Extract the (x, y) coordinate from the center of the cell holding the provided text.  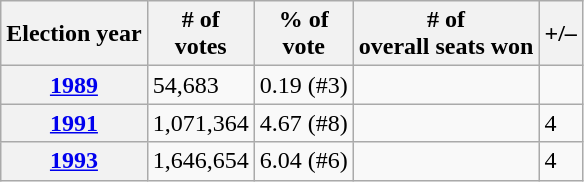
6.04 (#6) (304, 161)
4.67 (#8) (304, 123)
0.19 (#3) (304, 85)
1,071,364 (200, 123)
# ofvotes (200, 34)
1993 (74, 161)
1989 (74, 85)
54,683 (200, 85)
+/– (560, 34)
Election year (74, 34)
# ofoverall seats won (446, 34)
1991 (74, 123)
% ofvote (304, 34)
1,646,654 (200, 161)
